Search for the cell housing the specified text and yield its (X, Y) center coordinate. 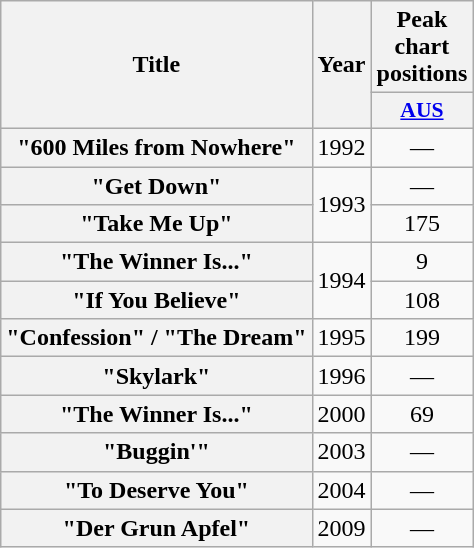
"Take Me Up" (156, 224)
2000 (342, 414)
1996 (342, 376)
1995 (342, 338)
"Der Grun Apfel" (156, 528)
"Skylark" (156, 376)
1994 (342, 281)
2004 (342, 490)
2003 (342, 452)
"Confession" / "The Dream" (156, 338)
Peak chart positions (422, 47)
1992 (342, 147)
Year (342, 65)
108 (422, 300)
"To Deserve You" (156, 490)
Title (156, 65)
175 (422, 224)
AUS (422, 111)
"Get Down" (156, 185)
2009 (342, 528)
9 (422, 262)
69 (422, 414)
"Buggin'" (156, 452)
"If You Believe" (156, 300)
199 (422, 338)
"600 Miles from Nowhere" (156, 147)
1993 (342, 204)
